Scan for the cell matching the given text and deliver its (X, Y) coordinate at center. 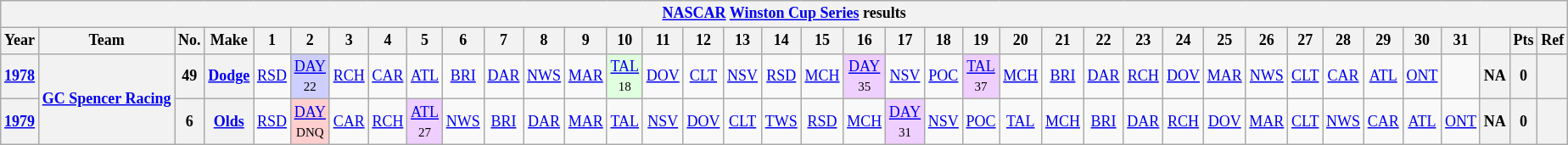
9 (585, 41)
DAY31 (904, 122)
16 (865, 41)
28 (1344, 41)
29 (1383, 41)
Ref (1553, 41)
NASCAR Winston Cup Series results (784, 14)
49 (190, 76)
13 (743, 41)
DAYDNQ (310, 122)
DAY35 (865, 76)
TWS (781, 122)
17 (904, 41)
5 (425, 41)
1978 (20, 76)
Team (106, 41)
Year (20, 41)
10 (624, 41)
Olds (229, 122)
22 (1103, 41)
TAL37 (981, 76)
8 (545, 41)
30 (1422, 41)
1979 (20, 122)
Make (229, 41)
23 (1144, 41)
11 (663, 41)
ATL27 (425, 122)
19 (981, 41)
27 (1305, 41)
25 (1224, 41)
GC Spencer Racing (106, 98)
4 (388, 41)
12 (703, 41)
DAY22 (310, 76)
21 (1063, 41)
20 (1021, 41)
26 (1267, 41)
1 (272, 41)
No. (190, 41)
TAL18 (624, 76)
14 (781, 41)
15 (822, 41)
Dodge (229, 76)
24 (1184, 41)
31 (1461, 41)
18 (944, 41)
Pts (1524, 41)
3 (349, 41)
7 (504, 41)
2 (310, 41)
